Locate the cell with the specified text and output its [X, Y] center coordinate. 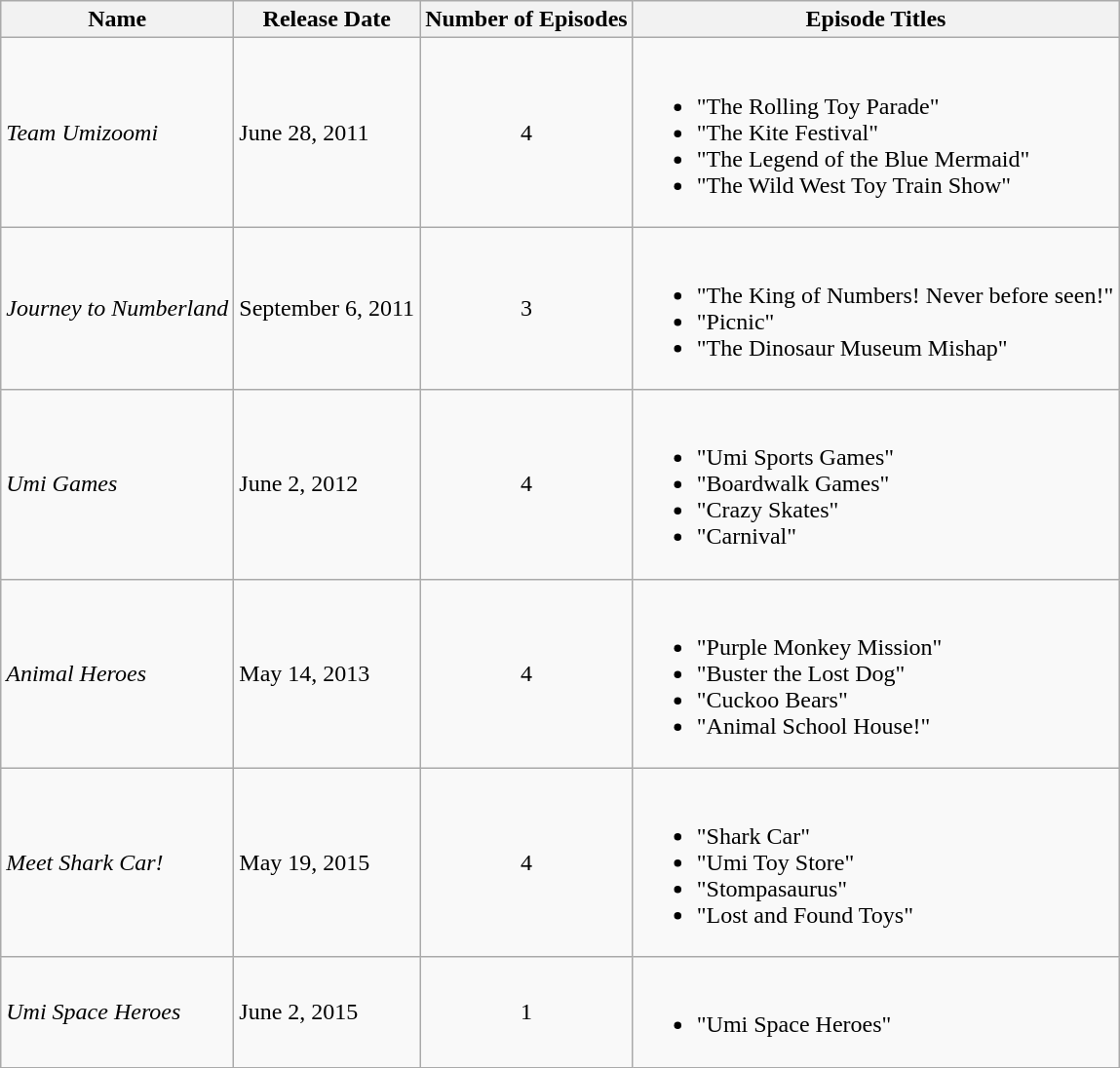
September 6, 2011 [328, 308]
Meet Shark Car! [117, 862]
Umi Games [117, 484]
June 2, 2012 [328, 484]
"Shark Car""Umi Toy Store""Stompasaurus""Lost and Found Toys" [875, 862]
Journey to Numberland [117, 308]
May 14, 2013 [328, 673]
Animal Heroes [117, 673]
3 [526, 308]
1 [526, 1011]
"Umi Sports Games""Boardwalk Games""Crazy Skates""Carnival" [875, 484]
"The King of Numbers! Never before seen!""Picnic""The Dinosaur Museum Mishap" [875, 308]
"Purple Monkey Mission""Buster the Lost Dog""Cuckoo Bears""Animal School House!" [875, 673]
Release Date [328, 19]
"Umi Space Heroes" [875, 1011]
Episode Titles [875, 19]
"The Rolling Toy Parade""The Kite Festival""The Legend of the Blue Mermaid""The Wild West Toy Train Show" [875, 133]
Team Umizoomi [117, 133]
June 28, 2011 [328, 133]
Number of Episodes [526, 19]
May 19, 2015 [328, 862]
Umi Space Heroes [117, 1011]
Name [117, 19]
June 2, 2015 [328, 1011]
